Locate the cell with the specified text and output its (X, Y) center coordinate. 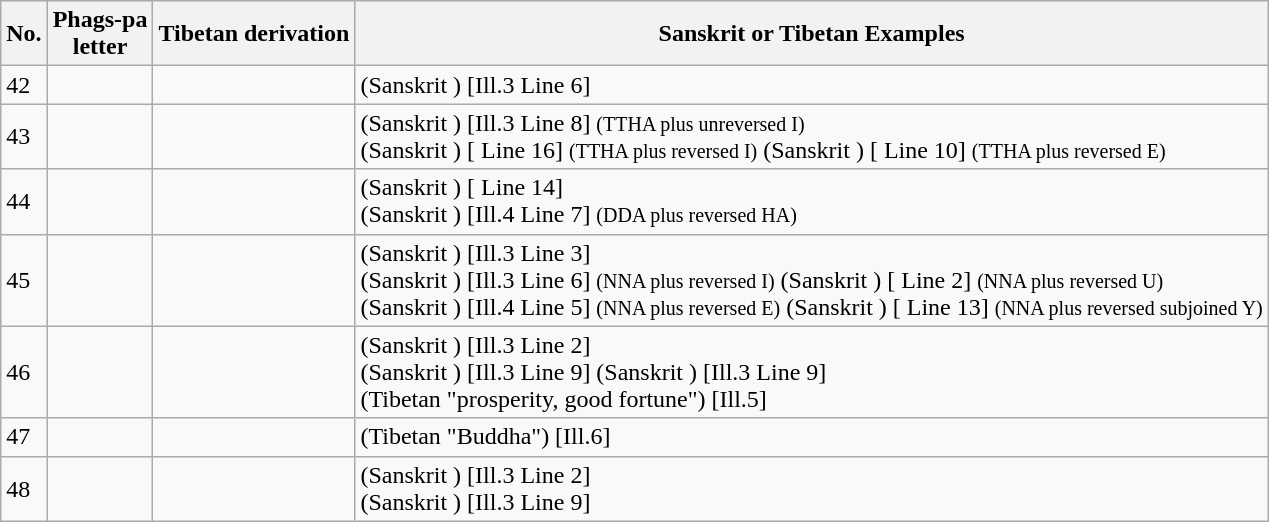
(Sanskrit ) [ Line 14] (Sanskrit ) [Ill.4 Line 7] (DDA plus reversed HA) (812, 202)
48 (24, 488)
Tibetan derivation (254, 34)
(Sanskrit ) [Ill.3 Line 2] (Sanskrit ) [Ill.3 Line 9] (Sanskrit ) [Ill.3 Line 9] (Tibetan "prosperity, good fortune") [Ill.5] (812, 372)
45 (24, 280)
42 (24, 85)
44 (24, 202)
47 (24, 437)
(Tibetan "Buddha") [Ill.6] (812, 437)
46 (24, 372)
(Sanskrit ) [Ill.3 Line 8] (TTHA plus unreversed I) (Sanskrit ) [ Line 16] (TTHA plus reversed I) (Sanskrit ) [ Line 10] (TTHA plus reversed E) (812, 136)
No. (24, 34)
43 (24, 136)
(Sanskrit ) [Ill.3 Line 2] (Sanskrit ) [Ill.3 Line 9] (812, 488)
Sanskrit or Tibetan Examples (812, 34)
(Sanskrit ) [Ill.3 Line 6] (812, 85)
Phags-paletter (100, 34)
